Find where the given text appears and provide that cell's center as (x, y) coordinate. 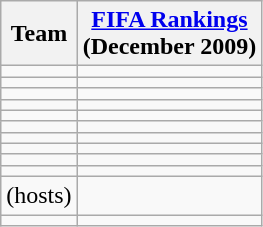
Team (39, 34)
(hosts) (39, 195)
FIFA Rankings(December 2009) (170, 34)
